Pinpoint the cell where the given text exists, returning its (x, y) midpoint coordinate. 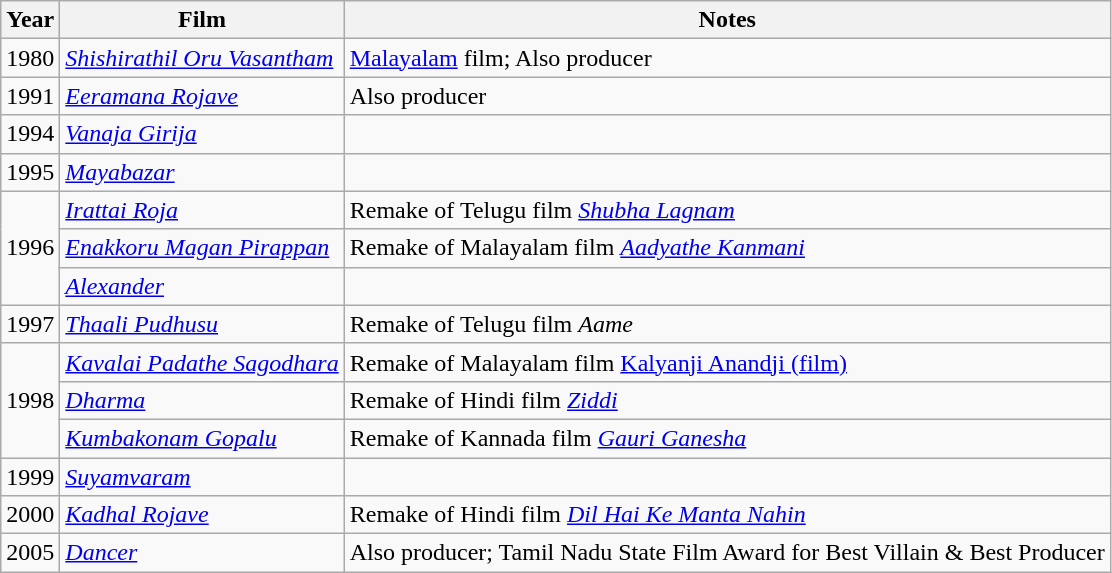
Thaali Pudhusu (202, 324)
Mayabazar (202, 172)
Also producer (727, 96)
Remake of Telugu film Aame (727, 324)
Dharma (202, 400)
Kavalai Padathe Sagodhara (202, 362)
Remake of Hindi film Ziddi (727, 400)
Enakkoru Magan Pirappan (202, 248)
1999 (30, 477)
2000 (30, 515)
1996 (30, 248)
Remake of Malayalam film Kalyanji Anandji (film) (727, 362)
Remake of Telugu film Shubha Lagnam (727, 210)
Dancer (202, 553)
Eeramana Rojave (202, 96)
1997 (30, 324)
Kadhal Rojave (202, 515)
Suyamvaram (202, 477)
Remake of Hindi film Dil Hai Ke Manta Nahin (727, 515)
Film (202, 20)
Alexander (202, 286)
1995 (30, 172)
1994 (30, 134)
Shishirathil Oru Vasantham (202, 58)
1991 (30, 96)
2005 (30, 553)
Malayalam film; Also producer (727, 58)
Remake of Kannada film Gauri Ganesha (727, 438)
Notes (727, 20)
Vanaja Girija (202, 134)
Remake of Malayalam film Aadyathe Kanmani (727, 248)
1980 (30, 58)
1998 (30, 400)
Kumbakonam Gopalu (202, 438)
Year (30, 20)
Irattai Roja (202, 210)
Also producer; Tamil Nadu State Film Award for Best Villain & Best Producer (727, 553)
